From the cell containing the given text, extract its center point as [x, y] coordinate. 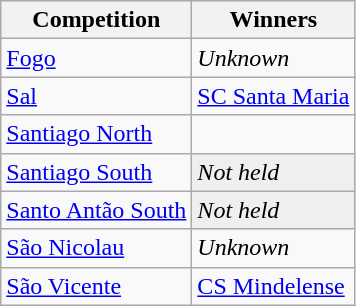
Competition [96, 20]
São Vicente [96, 286]
SC Santa Maria [274, 96]
Winners [274, 20]
Santo Antão South [96, 210]
Santiago South [96, 172]
Sal [96, 96]
Fogo [96, 58]
São Nicolau [96, 248]
CS Mindelense [274, 286]
Santiago North [96, 134]
